Scan for the cell matching the given text and deliver its (X, Y) coordinate at center. 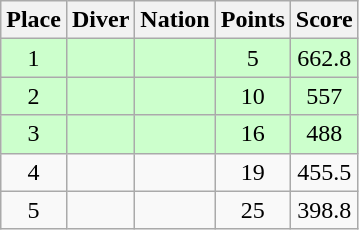
662.8 (324, 58)
398.8 (324, 210)
19 (252, 172)
4 (34, 172)
1 (34, 58)
488 (324, 134)
2 (34, 96)
16 (252, 134)
Diver (100, 20)
557 (324, 96)
3 (34, 134)
10 (252, 96)
Score (324, 20)
455.5 (324, 172)
Nation (175, 20)
Place (34, 20)
Points (252, 20)
25 (252, 210)
